Provide the [x, y] coordinate of the cell's center where the given text is located.  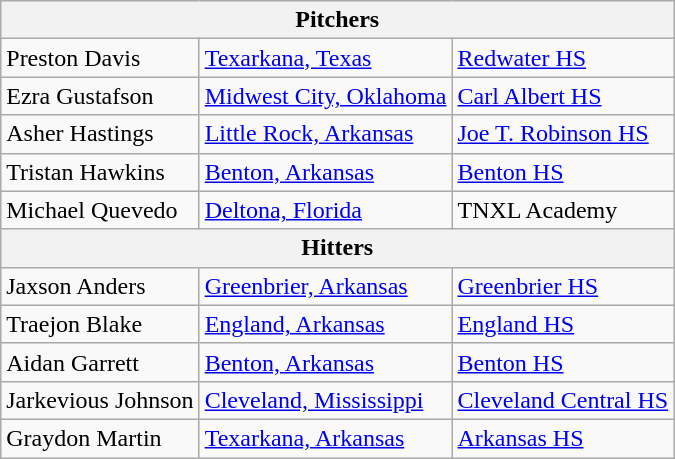
TNXL Academy [563, 210]
Redwater HS [563, 58]
Midwest City, Oklahoma [326, 96]
Cleveland, Mississippi [326, 400]
Carl Albert HS [563, 96]
Texarkana, Texas [326, 58]
Hitters [338, 248]
Joe T. Robinson HS [563, 134]
Jarkevious Johnson [100, 400]
Greenbrier, Arkansas [326, 286]
Cleveland Central HS [563, 400]
Michael Quevedo [100, 210]
Deltona, Florida [326, 210]
England, Arkansas [326, 324]
Ezra Gustafson [100, 96]
England HS [563, 324]
Greenbrier HS [563, 286]
Preston Davis [100, 58]
Traejon Blake [100, 324]
Jaxson Anders [100, 286]
Asher Hastings [100, 134]
Aidan Garrett [100, 362]
Texarkana, Arkansas [326, 438]
Little Rock, Arkansas [326, 134]
Pitchers [338, 20]
Tristan Hawkins [100, 172]
Arkansas HS [563, 438]
Graydon Martin [100, 438]
